From the cell containing the given text, extract its center point as (x, y) coordinate. 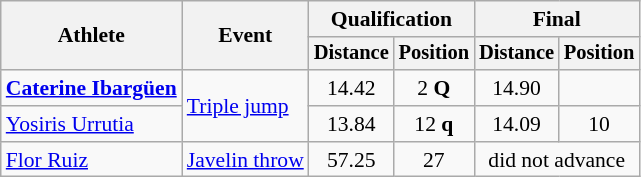
Final (556, 19)
14.42 (352, 88)
Qualification (392, 19)
14.90 (516, 88)
2 Q (434, 88)
Event (246, 36)
Athlete (92, 36)
12 q (434, 124)
14.09 (516, 124)
Caterine Ibargüen (92, 88)
13.84 (352, 124)
Triple jump (246, 106)
10 (599, 124)
Yosiris Urrutia (92, 124)
